Provide the [x, y] coordinate of the cell's center where the given text is located.  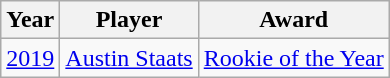
Player [129, 20]
2019 [30, 58]
Year [30, 20]
Award [294, 20]
Austin Staats [129, 58]
Rookie of the Year [294, 58]
